Provide the [x, y] coordinate of the cell's center where the given text is located.  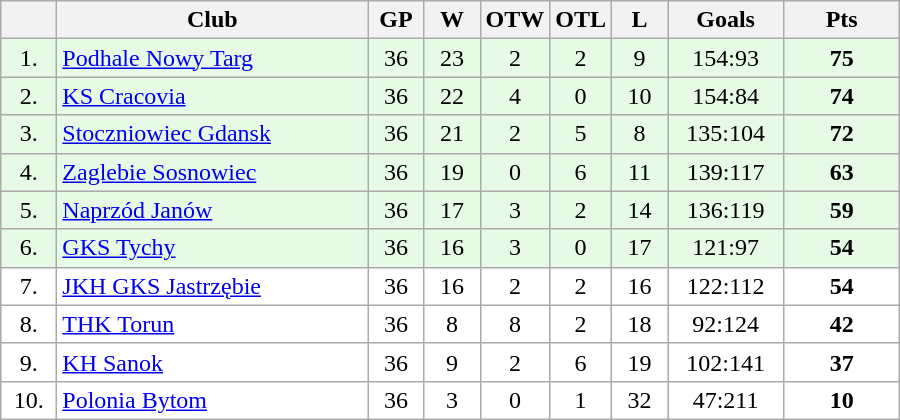
KH Sanok [212, 362]
32 [640, 400]
139:117 [726, 172]
6. [29, 248]
74 [842, 96]
72 [842, 134]
18 [640, 324]
5 [581, 134]
7. [29, 286]
W [452, 20]
THK Torun [212, 324]
5. [29, 210]
8. [29, 324]
10. [29, 400]
9. [29, 362]
Goals [726, 20]
L [640, 20]
Club [212, 20]
GP [396, 20]
21 [452, 134]
4. [29, 172]
22 [452, 96]
154:84 [726, 96]
75 [842, 58]
Podhale Nowy Targ [212, 58]
42 [842, 324]
4 [515, 96]
47:211 [726, 400]
3. [29, 134]
JKH GKS Jastrzębie [212, 286]
122:112 [726, 286]
59 [842, 210]
2. [29, 96]
GKS Tychy [212, 248]
Zaglebie Sosnowiec [212, 172]
11 [640, 172]
Pts [842, 20]
92:124 [726, 324]
Polonia Bytom [212, 400]
Naprzód Janów [212, 210]
KS Cracovia [212, 96]
102:141 [726, 362]
1 [581, 400]
Stoczniowiec Gdansk [212, 134]
135:104 [726, 134]
23 [452, 58]
154:93 [726, 58]
63 [842, 172]
136:119 [726, 210]
1. [29, 58]
37 [842, 362]
121:97 [726, 248]
OTW [515, 20]
OTL [581, 20]
14 [640, 210]
